For the text-containing cell, return its midpoint in [x, y] coordinate format. 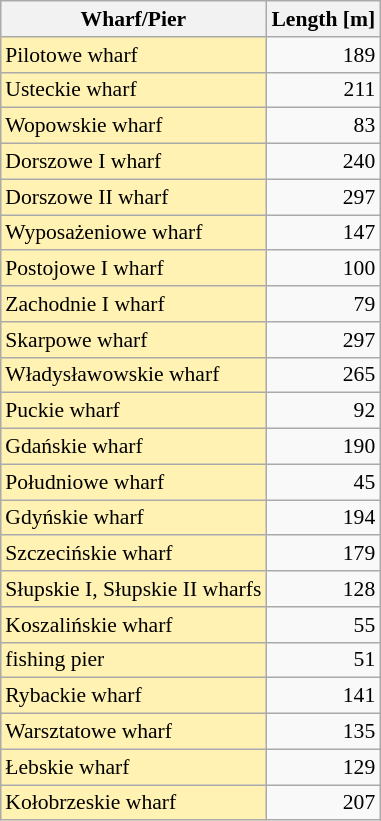
Szczecińskie wharf [133, 553]
189 [323, 54]
Dorszowe II wharf [133, 197]
83 [323, 126]
129 [323, 767]
Słupskie I, Słupskie II wharfs [133, 589]
Postojowe I wharf [133, 268]
Usteckie wharf [133, 90]
Kołobrzeskie wharf [133, 802]
147 [323, 232]
141 [323, 696]
100 [323, 268]
Koszalińskie wharf [133, 624]
190 [323, 446]
Dorszowe I wharf [133, 161]
fishing pier [133, 660]
Łebskie wharf [133, 767]
Rybackie wharf [133, 696]
Wharf/Pier [133, 19]
51 [323, 660]
Wyposażeniowe wharf [133, 232]
194 [323, 518]
179 [323, 553]
Południowe wharf [133, 482]
128 [323, 589]
207 [323, 802]
79 [323, 304]
Puckie wharf [133, 411]
92 [323, 411]
Pilotowe wharf [133, 54]
Length [m] [323, 19]
211 [323, 90]
55 [323, 624]
240 [323, 161]
Zachodnie I wharf [133, 304]
Gdańskie wharf [133, 446]
Władysławowskie wharf [133, 375]
Warsztatowe wharf [133, 731]
135 [323, 731]
Skarpowe wharf [133, 339]
Wopowskie wharf [133, 126]
Gdyńskie wharf [133, 518]
45 [323, 482]
265 [323, 375]
